Extract the (x, y) coordinate from the center of the cell holding the provided text.  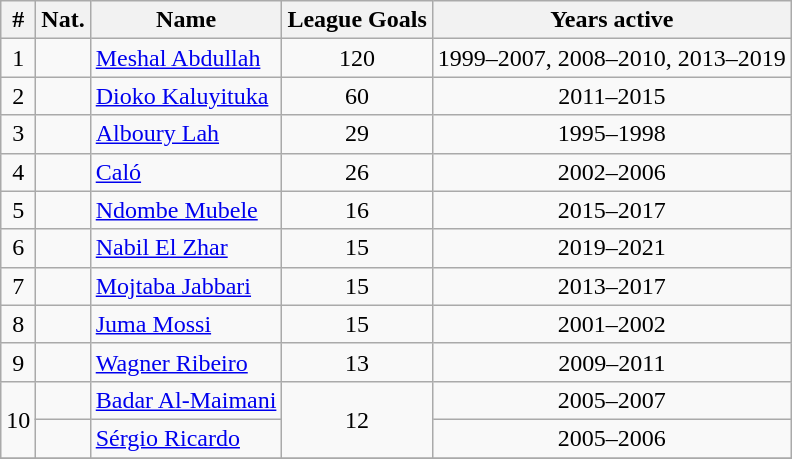
Badar Al-Maimani (186, 400)
2009–2011 (612, 362)
1995–1998 (612, 134)
2013–2017 (612, 286)
Name (186, 20)
60 (357, 96)
1 (18, 58)
10 (18, 419)
Wagner Ribeiro (186, 362)
8 (18, 324)
Mojtaba Jabbari (186, 286)
6 (18, 248)
Caló (186, 172)
2011–2015 (612, 96)
2005–2006 (612, 438)
2019–2021 (612, 248)
5 (18, 210)
# (18, 20)
Juma Mossi (186, 324)
Meshal Abdullah (186, 58)
Alboury Lah (186, 134)
26 (357, 172)
Ndombe Mubele (186, 210)
2001–2002 (612, 324)
2002–2006 (612, 172)
12 (357, 419)
Dioko Kaluyituka (186, 96)
3 (18, 134)
2 (18, 96)
16 (357, 210)
120 (357, 58)
13 (357, 362)
1999–2007, 2008–2010, 2013–2019 (612, 58)
2015–2017 (612, 210)
Nabil El Zhar (186, 248)
9 (18, 362)
7 (18, 286)
4 (18, 172)
29 (357, 134)
Years active (612, 20)
2005–2007 (612, 400)
League Goals (357, 20)
Nat. (63, 20)
Sérgio Ricardo (186, 438)
